Capture the cell that displays the provided text and extract its [x, y] central coordinate. 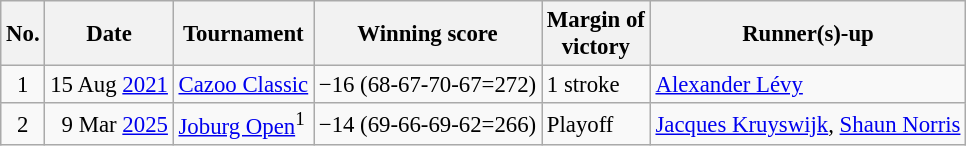
Jacques Kruyswijk, Shaun Norris [808, 124]
Runner(s)-up [808, 34]
Alexander Lévy [808, 85]
9 Mar 2025 [109, 124]
−14 (69-66-69-62=266) [428, 124]
No. [23, 34]
Playoff [596, 124]
Margin ofvictory [596, 34]
−16 (68-67-70-67=272) [428, 85]
Tournament [243, 34]
Cazoo Classic [243, 85]
Joburg Open1 [243, 124]
Winning score [428, 34]
1 stroke [596, 85]
15 Aug 2021 [109, 85]
1 [23, 85]
2 [23, 124]
Date [109, 34]
